Detect which cell encompasses the target text, then output its [x, y] center coordinate. 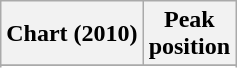
Peakposition [189, 34]
Chart (2010) [72, 34]
